Output the [X, Y] coordinate of the center of the cell containing the given text.  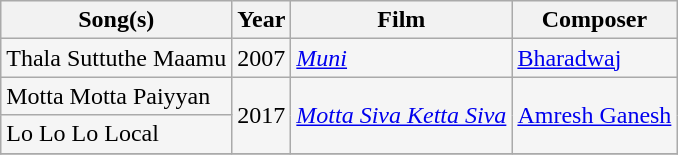
Bharadwaj [594, 58]
Amresh Ganesh [594, 115]
Composer [594, 20]
2007 [262, 58]
2017 [262, 115]
Film [402, 20]
Thala Suttuthe Maamu [116, 58]
Song(s) [116, 20]
Year [262, 20]
Muni [402, 58]
Lo Lo Lo Local [116, 134]
Motta Motta Paiyyan [116, 96]
Motta Siva Ketta Siva [402, 115]
